Identify which cell holds the provided text, then report its (X, Y) central coordinate. 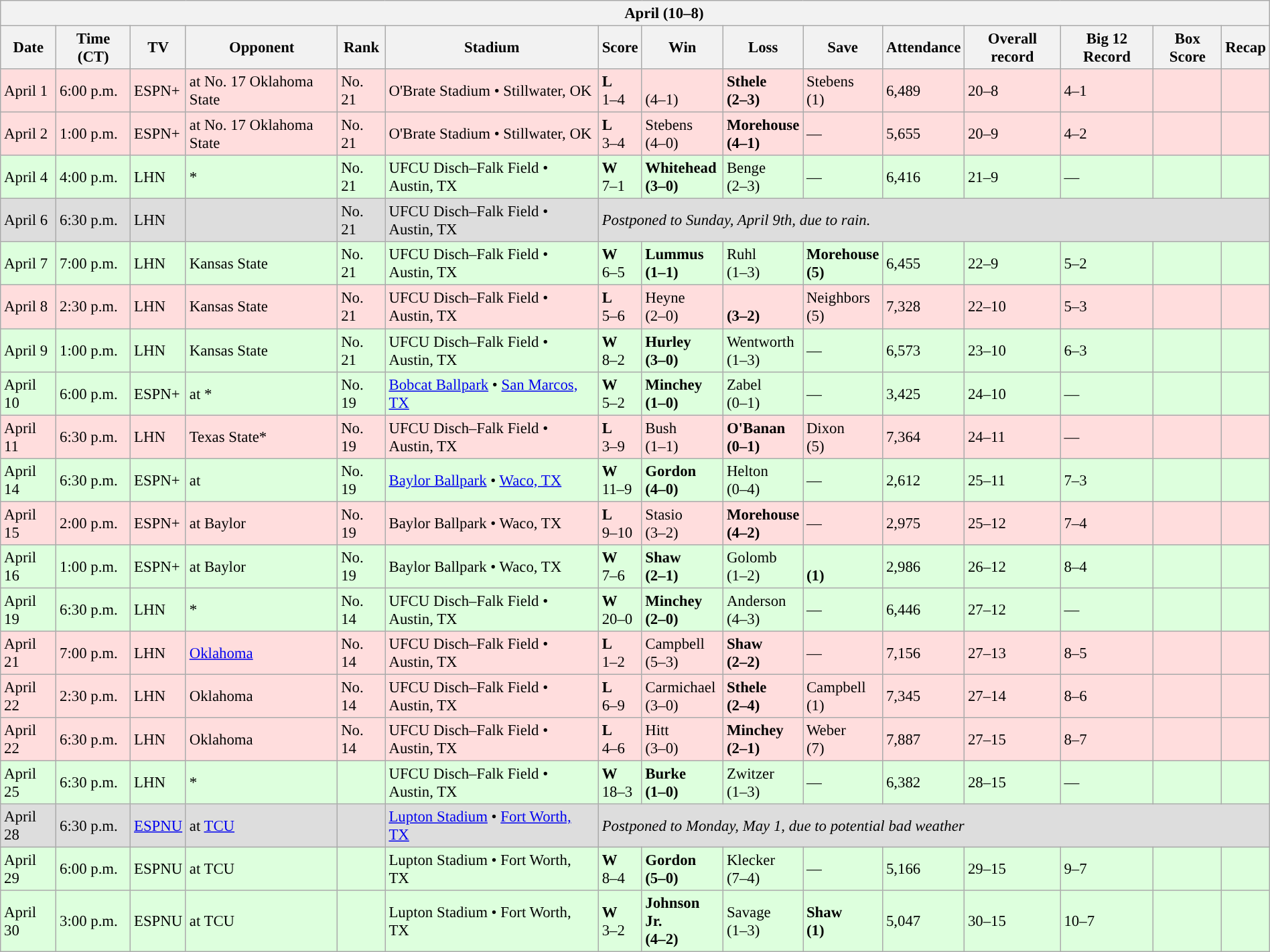
10–7 (1107, 921)
5–2 (1107, 264)
7–4 (1107, 524)
Gordon(4–0) (683, 479)
Gordon(5–0) (683, 869)
6,489 (924, 91)
L1–2 (620, 653)
25–11 (1013, 479)
7,364 (924, 437)
Neighbors(5) (843, 307)
6,573 (924, 349)
April (10–8) (635, 13)
Helton(0–4) (764, 479)
24–10 (1013, 394)
April 25 (28, 782)
April 7 (28, 264)
5,047 (924, 921)
Klecker(7–4) (764, 869)
2,986 (924, 566)
Stebens(1) (843, 91)
April 28 (28, 826)
April 16 (28, 566)
Morehouse(4–2) (764, 524)
Hurley(3–0) (683, 349)
Recap (1246, 47)
Rank (362, 47)
Save (843, 47)
8–4 (1107, 566)
W3–2 (620, 921)
Dixon(5) (843, 437)
W6–5 (620, 264)
April 9 (28, 349)
Golomb(1–2) (764, 566)
April 2 (28, 134)
Stebens(4–0) (683, 134)
22–9 (1013, 264)
27–13 (1013, 653)
Sthele(2–4) (764, 696)
W20–0 (620, 609)
April 21 (28, 653)
6,455 (924, 264)
Overall record (1013, 47)
Benge(2–3) (764, 177)
Big 12 Record (1107, 47)
2:00 p.m. (94, 524)
30–15 (1013, 921)
25–12 (1013, 524)
Bobcat Ballpark • San Marcos, TX (492, 394)
7,345 (924, 696)
24–11 (1013, 437)
Shaw(2–2) (764, 653)
Stadium (492, 47)
8–5 (1107, 653)
Ruhl(1–3) (764, 264)
L3–9 (620, 437)
Loss (764, 47)
26–12 (1013, 566)
April 11 (28, 437)
April 4 (28, 177)
3,425 (924, 394)
Sthele(2–3) (764, 91)
Score (620, 47)
8–7 (1107, 739)
9–7 (1107, 869)
Postponed to Monday, May 1, due to potential bad weather (934, 826)
Heyne(2–0) (683, 307)
Zabel(0–1) (764, 394)
Minchey(2–0) (683, 609)
Texas State* (261, 437)
7,887 (924, 739)
April 30 (28, 921)
Time (CT) (94, 47)
7–3 (1107, 479)
27–12 (1013, 609)
Win (683, 47)
27–14 (1013, 696)
at (261, 479)
21–9 (1013, 177)
Minchey(2–1) (764, 739)
3:00 p.m. (94, 921)
Carmichael(3–0) (683, 696)
at * (261, 394)
L1–4 (620, 91)
L9–10 (620, 524)
Savage(1–3) (764, 921)
W5–2 (620, 394)
(1) (843, 566)
Wentworth(1–3) (764, 349)
22–10 (1013, 307)
7,328 (924, 307)
April 19 (28, 609)
5–3 (1107, 307)
5,166 (924, 869)
6,382 (924, 782)
27–15 (1013, 739)
Box Score (1188, 47)
(3–2) (764, 307)
Postponed to Sunday, April 9th, due to rain. (934, 221)
Johnson Jr.(4–2) (683, 921)
Attendance (924, 47)
April 15 (28, 524)
6,446 (924, 609)
April 8 (28, 307)
6,416 (924, 177)
April 1 (28, 91)
20–9 (1013, 134)
Campbell(5–3) (683, 653)
8–6 (1107, 696)
W18–3 (620, 782)
(4–1) (683, 91)
Stasio(3–2) (683, 524)
Anderson(4–3) (764, 609)
23–10 (1013, 349)
29–15 (1013, 869)
7,156 (924, 653)
Date (28, 47)
Campbell(1) (843, 696)
April 10 (28, 394)
2,612 (924, 479)
28–15 (1013, 782)
April 6 (28, 221)
Morehouse(5) (843, 264)
20–8 (1013, 91)
Morehouse(4–1) (764, 134)
4:00 p.m. (94, 177)
Whitehead(3–0) (683, 177)
Opponent (261, 47)
Burke(1–0) (683, 782)
W11–9 (620, 479)
L4–6 (620, 739)
6–3 (1107, 349)
4–2 (1107, 134)
L5–6 (620, 307)
4–1 (1107, 91)
Shaw(1) (843, 921)
April 14 (28, 479)
Weber(7) (843, 739)
O'Banan(0–1) (764, 437)
Zwitzer(1–3) (764, 782)
W8–2 (620, 349)
2,975 (924, 524)
Shaw(2–1) (683, 566)
April 29 (28, 869)
W7–6 (620, 566)
5,655 (924, 134)
L6–9 (620, 696)
L3–4 (620, 134)
W8–4 (620, 869)
Hitt(3–0) (683, 739)
Lummus(1–1) (683, 264)
Bush(1–1) (683, 437)
W7–1 (620, 177)
Minchey(1–0) (683, 394)
TV (158, 47)
